From the cell containing the given text, extract its center point as [X, Y] coordinate. 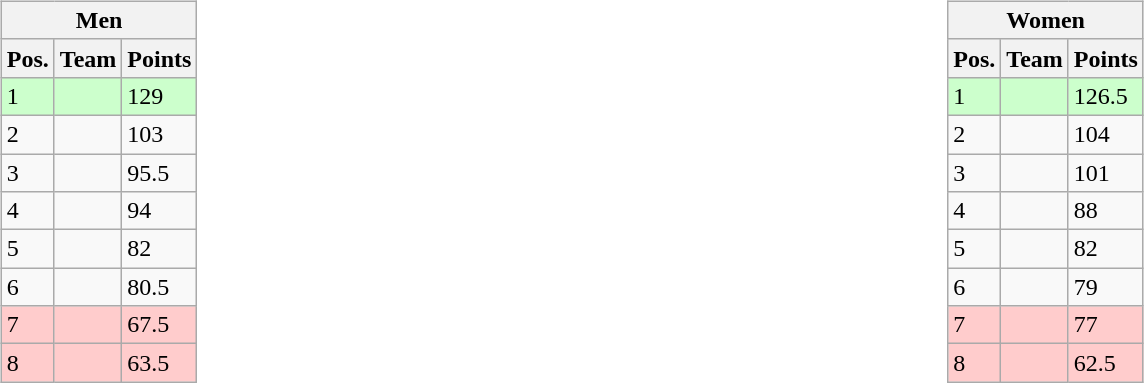
103 [160, 134]
126.5 [1106, 96]
Women [1046, 20]
129 [160, 96]
Men [99, 20]
63.5 [160, 363]
79 [1106, 287]
77 [1106, 325]
95.5 [160, 173]
80.5 [160, 287]
94 [160, 211]
88 [1106, 211]
67.5 [160, 325]
62.5 [1106, 363]
104 [1106, 134]
101 [1106, 173]
